Extract the (X, Y) coordinate from the center of the cell holding the provided text.  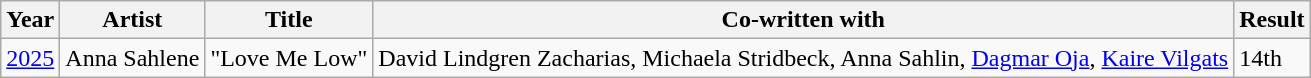
Title (289, 20)
"Love Me Low" (289, 58)
Year (30, 20)
Anna Sahlene (132, 58)
Artist (132, 20)
David Lindgren Zacharias, Michaela Stridbeck, Anna Sahlin, Dagmar Oja, Kaire Vilgats (804, 58)
2025 (30, 58)
Co-written with (804, 20)
Result (1272, 20)
14th (1272, 58)
